Scan for the cell matching the given text and deliver its [x, y] coordinate at center. 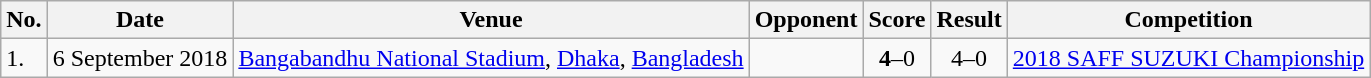
Competition [1188, 20]
Score [897, 20]
Bangabandhu National Stadium, Dhaka, Bangladesh [491, 58]
2018 SAFF SUZUKI Championship [1188, 58]
Opponent [806, 20]
Venue [491, 20]
No. [24, 20]
6 September 2018 [140, 58]
1. [24, 58]
Result [969, 20]
Date [140, 20]
